Return the (x, y) coordinate for the center point of the cell that contains the specified text.  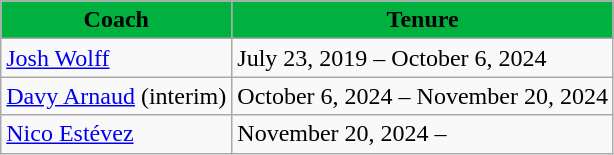
Nico Estévez (116, 134)
Coach (116, 20)
Tenure (423, 20)
November 20, 2024 – (423, 134)
October 6, 2024 – November 20, 2024 (423, 96)
July 23, 2019 – October 6, 2024 (423, 58)
Davy Arnaud (interim) (116, 96)
Josh Wolff (116, 58)
